Return (x, y) of the center of cell containing provided text 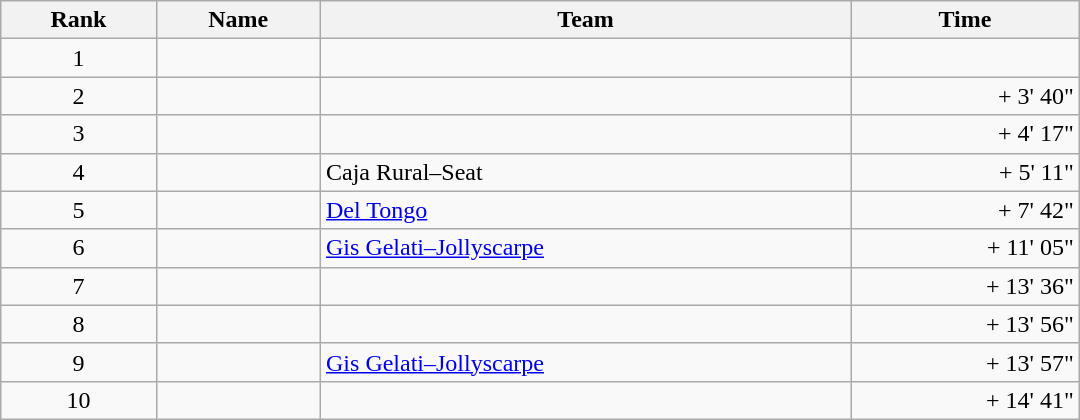
+ 13' 57" (966, 362)
8 (78, 324)
+ 7' 42" (966, 210)
2 (78, 96)
5 (78, 210)
Name (238, 20)
Del Tongo (586, 210)
+ 11' 05" (966, 248)
Team (586, 20)
Time (966, 20)
+ 14' 41" (966, 400)
3 (78, 134)
9 (78, 362)
+ 4' 17" (966, 134)
+ 13' 56" (966, 324)
10 (78, 400)
+ 5' 11" (966, 172)
+ 3' 40" (966, 96)
Caja Rural–Seat (586, 172)
+ 13' 36" (966, 286)
1 (78, 58)
4 (78, 172)
Rank (78, 20)
7 (78, 286)
6 (78, 248)
